Locate the cell with the specified text and output its (x, y) center coordinate. 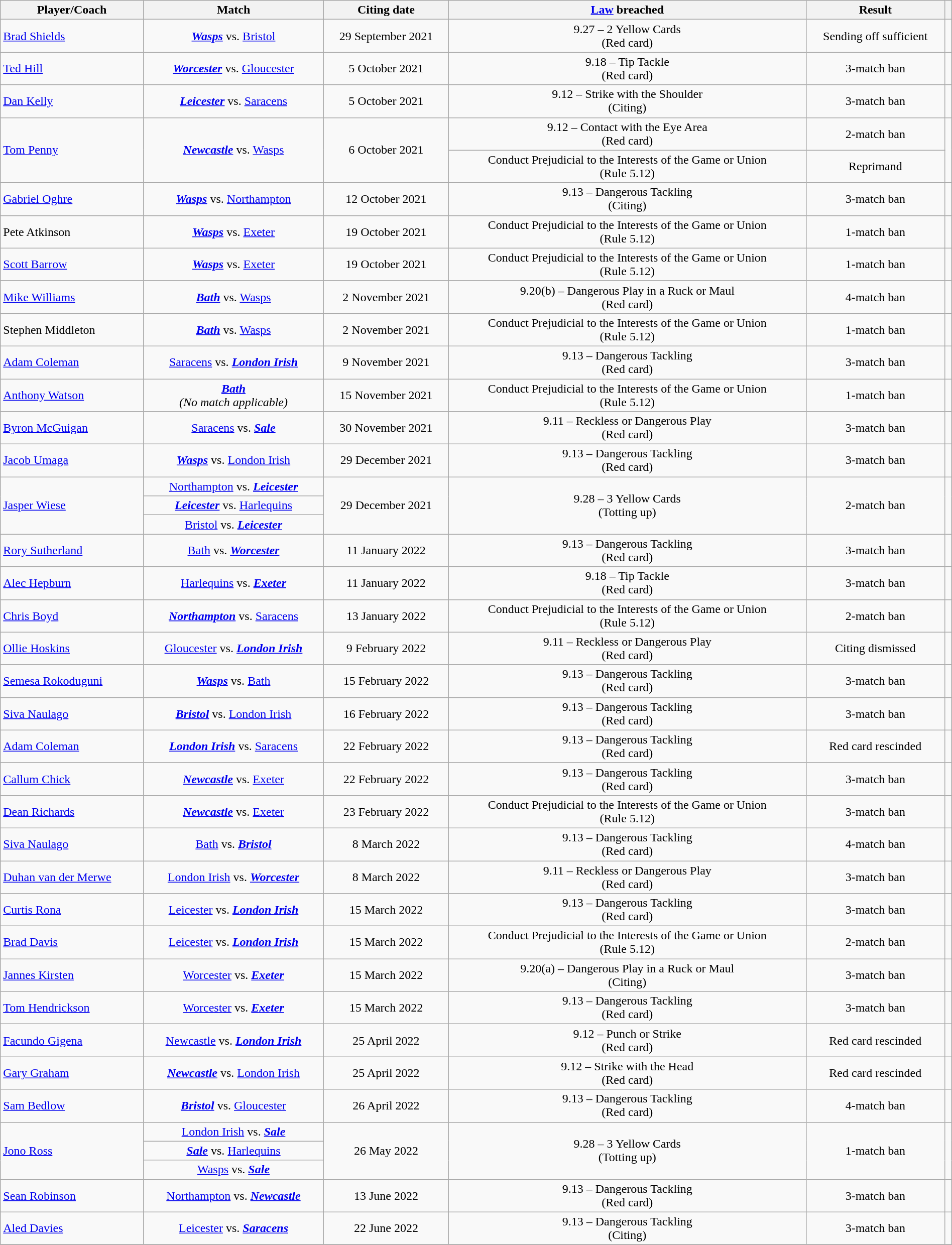
Bath vs. Worcester (233, 550)
Sean Robinson (72, 1196)
Jannes Kirsten (72, 975)
Citing dismissed (875, 649)
Wasps vs. Bath (233, 681)
9.12 – Contact with the Eye Area(Red card) (627, 134)
Sale vs. Harlequins (233, 1151)
30 November 2021 (387, 428)
Northampton vs. Newcastle (233, 1196)
Alec Hepburn (72, 583)
9.12 – Strike with the Shoulder(Citing) (627, 101)
Sam Bedlow (72, 1105)
Bath(No match applicable) (233, 395)
Wasps vs. Sale (233, 1170)
Semesa Rokoduguni (72, 681)
Jasper Wiese (72, 506)
Aled Davies (72, 1228)
London Irish vs. Worcester (233, 877)
13 January 2022 (387, 615)
Bristol vs. Leicester (233, 525)
9.12 – Strike with the Head(Red card) (627, 1073)
15 November 2021 (387, 395)
London Irish vs. Sale (233, 1132)
Northampton vs. Leicester (233, 486)
26 May 2022 (387, 1151)
Ollie Hoskins (72, 649)
Jacob Umaga (72, 461)
Mike Williams (72, 297)
Dan Kelly (72, 101)
13 June 2022 (387, 1196)
9.27 – 2 Yellow Cards(Red card) (627, 36)
Harlequins vs. Exeter (233, 583)
9.12 – Punch or Strike(Red card) (627, 1040)
9.20(b) – Dangerous Play in a Ruck or Maul(Red card) (627, 297)
29 September 2021 (387, 36)
Facundo Gigena (72, 1040)
Gloucester vs. London Irish (233, 649)
Newcastle vs. Wasps (233, 150)
Bath vs. Bristol (233, 844)
Jono Ross (72, 1151)
9 February 2022 (387, 649)
26 April 2022 (387, 1105)
Pete Atkinson (72, 232)
Saracens vs. Sale (233, 428)
Ted Hill (72, 68)
Brad Shields (72, 36)
Bristol vs. London Irish (233, 714)
Byron McGuigan (72, 428)
Anthony Watson (72, 395)
Callum Chick (72, 779)
6 October 2021 (387, 150)
9.20(a) – Dangerous Play in a Ruck or Maul(Citing) (627, 975)
Gabriel Oghre (72, 199)
Northampton vs. Saracens (233, 615)
Saracens vs. London Irish (233, 362)
16 February 2022 (387, 714)
Dean Richards (72, 811)
Gary Graham (72, 1073)
9 November 2021 (387, 362)
Duhan van der Merwe (72, 877)
Curtis Rona (72, 910)
Worcester vs. Gloucester (233, 68)
Rory Sutherland (72, 550)
Law breached (627, 10)
Stephen Middleton (72, 329)
Tom Hendrickson (72, 1008)
Match (233, 10)
Leicester vs. Harlequins (233, 506)
Chris Boyd (72, 615)
Wasps vs. Northampton (233, 199)
Tom Penny (72, 150)
London Irish vs. Saracens (233, 746)
Brad Davis (72, 943)
15 February 2022 (387, 681)
22 June 2022 (387, 1228)
Wasps vs. Bristol (233, 36)
Scott Barrow (72, 264)
Wasps vs. London Irish (233, 461)
Sending off sufficient (875, 36)
Reprimand (875, 167)
Citing date (387, 10)
Player/Coach (72, 10)
23 February 2022 (387, 811)
Result (875, 10)
12 October 2021 (387, 199)
Bristol vs. Gloucester (233, 1105)
